Identify which cell holds the provided text, then report its [x, y] central coordinate. 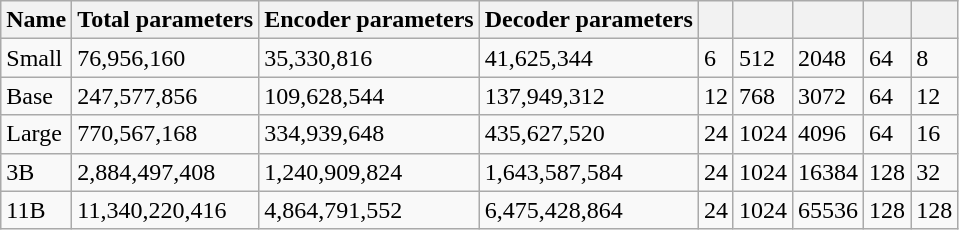
1,240,909,824 [370, 172]
Name [36, 20]
247,577,856 [166, 96]
6 [716, 58]
65536 [828, 210]
32 [934, 172]
35,330,816 [370, 58]
11B [36, 210]
16384 [828, 172]
Total parameters [166, 20]
16 [934, 134]
76,956,160 [166, 58]
770,567,168 [166, 134]
768 [762, 96]
137,949,312 [588, 96]
Decoder parameters [588, 20]
Base [36, 96]
Encoder parameters [370, 20]
3B [36, 172]
435,627,520 [588, 134]
109,628,544 [370, 96]
1,643,587,584 [588, 172]
41,625,344 [588, 58]
512 [762, 58]
334,939,648 [370, 134]
Large [36, 134]
6,475,428,864 [588, 210]
2,884,497,408 [166, 172]
4096 [828, 134]
4,864,791,552 [370, 210]
11,340,220,416 [166, 210]
8 [934, 58]
2048 [828, 58]
3072 [828, 96]
Small [36, 58]
